Provide the [X, Y] coordinate of the cell's center where the given text is located.  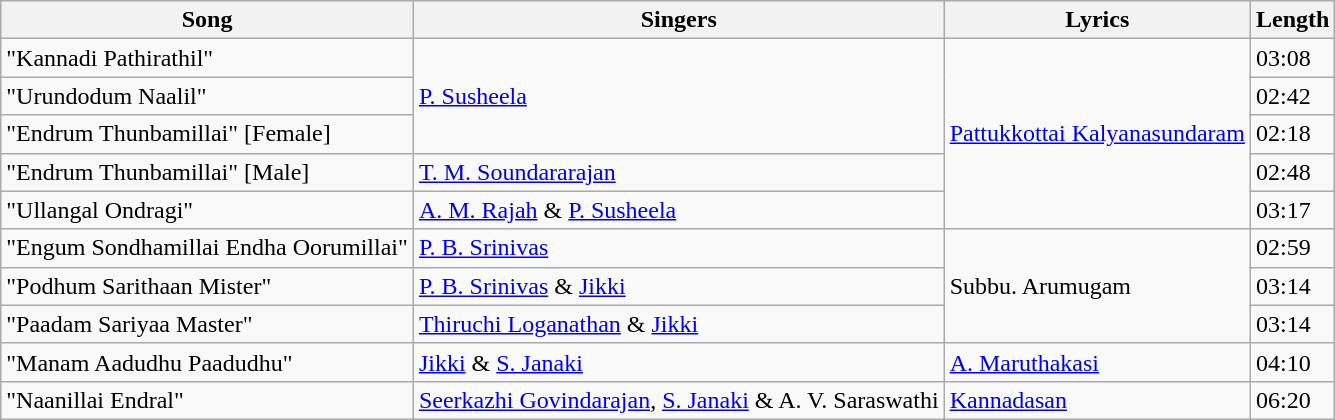
Subbu. Arumugam [1097, 286]
Jikki & S. Janaki [678, 362]
"Kannadi Pathirathil" [208, 58]
"Podhum Sarithaan Mister" [208, 286]
"Endrum Thunbamillai" [Female] [208, 134]
Lyrics [1097, 20]
02:48 [1292, 172]
A. Maruthakasi [1097, 362]
"Ullangal Ondragi" [208, 210]
A. M. Rajah & P. Susheela [678, 210]
"Manam Aadudhu Paadudhu" [208, 362]
"Paadam Sariyaa Master" [208, 324]
06:20 [1292, 400]
P. Susheela [678, 96]
"Naanillai Endral" [208, 400]
03:08 [1292, 58]
03:17 [1292, 210]
"Engum Sondhamillai Endha Oorumillai" [208, 248]
Seerkazhi Govindarajan, S. Janaki & A. V. Saraswathi [678, 400]
T. M. Soundararajan [678, 172]
Length [1292, 20]
Thiruchi Loganathan & Jikki [678, 324]
04:10 [1292, 362]
Song [208, 20]
Pattukkottai Kalyanasundaram [1097, 134]
02:18 [1292, 134]
02:42 [1292, 96]
"Urundodum Naalil" [208, 96]
02:59 [1292, 248]
P. B. Srinivas & Jikki [678, 286]
Kannadasan [1097, 400]
"Endrum Thunbamillai" [Male] [208, 172]
Singers [678, 20]
P. B. Srinivas [678, 248]
